Provide the (X, Y) coordinate of the cell's center where the given text is located.  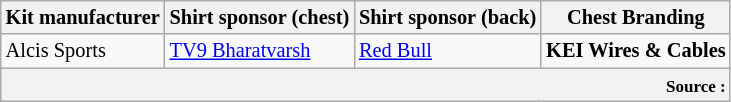
Alcis Sports (83, 51)
Shirt sponsor (back) (448, 17)
Kit manufacturer (83, 17)
Chest Branding (636, 17)
TV9 Bharatvarsh (260, 51)
KEI Wires & Cables (636, 51)
Source : (366, 85)
Shirt sponsor (chest) (260, 17)
Red Bull (448, 51)
